Determine the (X, Y) coordinate at the center of the cell enclosing the given text.  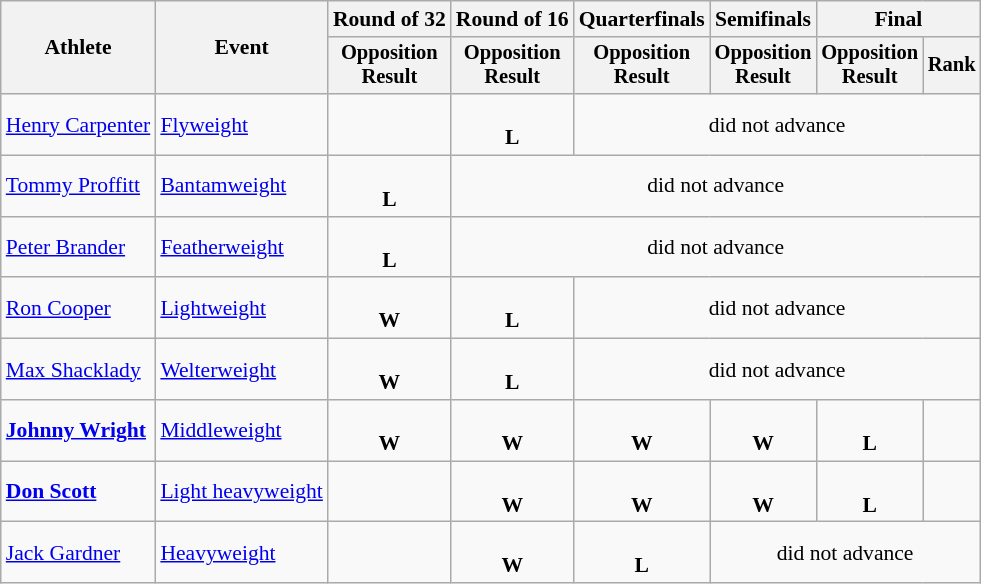
Don Scott (78, 492)
Round of 16 (512, 19)
Flyweight (242, 124)
Ron Cooper (78, 308)
Lightweight (242, 308)
Featherweight (242, 248)
Henry Carpenter (78, 124)
Light heavyweight (242, 492)
Heavyweight (242, 552)
Event (242, 48)
Semifinals (764, 19)
Round of 32 (390, 19)
Middleweight (242, 430)
Final (898, 19)
Rank (952, 66)
Athlete (78, 48)
Max Shacklady (78, 370)
Jack Gardner (78, 552)
Bantamweight (242, 186)
Welterweight (242, 370)
Johnny Wright (78, 430)
Quarterfinals (642, 19)
Peter Brander (78, 248)
Tommy Proffitt (78, 186)
